Pinpoint the cell where the given text exists, returning its (x, y) midpoint coordinate. 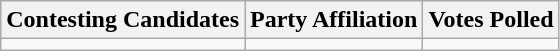
Contesting Candidates (123, 20)
Votes Polled (491, 20)
Party Affiliation (334, 20)
